Return the (X, Y) coordinate for the center point of the cell that contains the specified text.  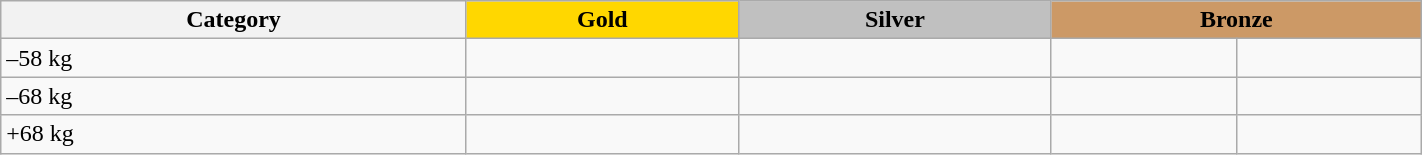
Category (234, 20)
–68 kg (234, 96)
+68 kg (234, 134)
Gold (602, 20)
Bronze (1236, 20)
–58 kg (234, 58)
Silver (894, 20)
